Search for the cell housing the specified text and yield its (X, Y) center coordinate. 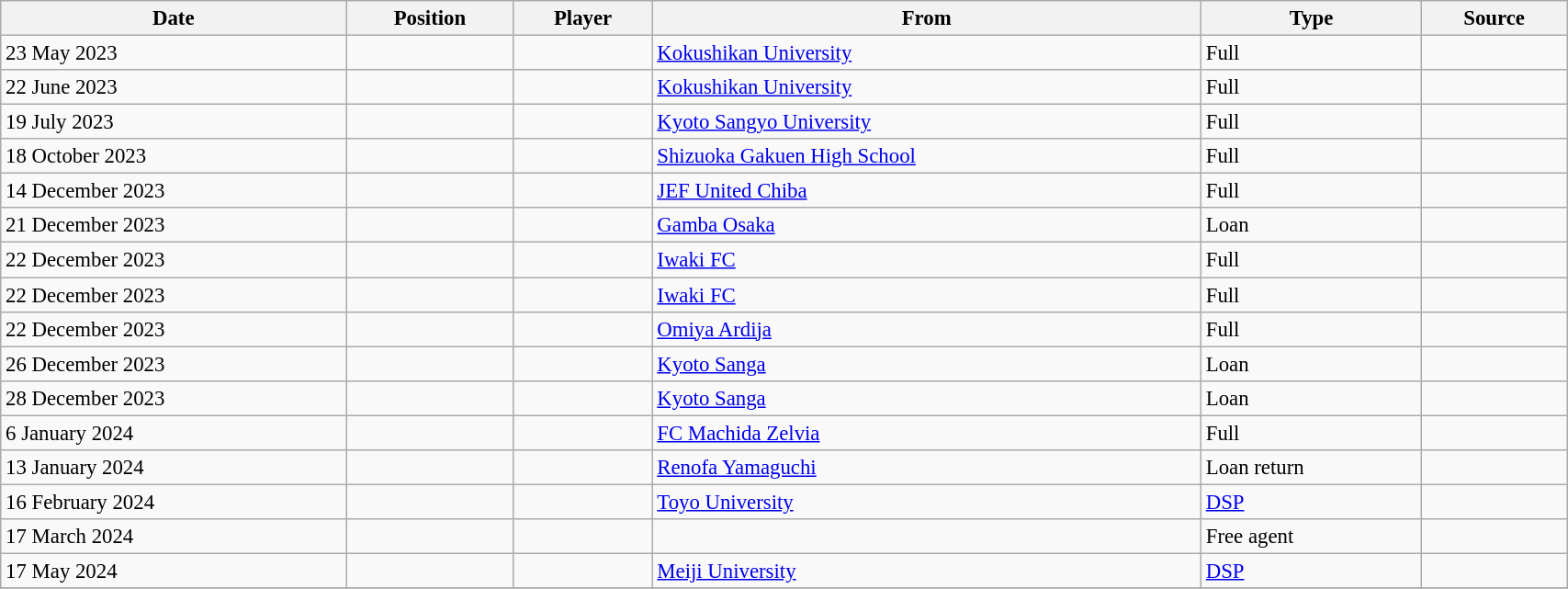
Free agent (1311, 537)
Source (1495, 18)
Kyoto Sangyo University (926, 122)
Position (430, 18)
6 January 2024 (174, 433)
17 May 2024 (174, 571)
Renofa Yamaguchi (926, 468)
23 May 2023 (174, 53)
Type (1311, 18)
JEF United Chiba (926, 191)
Player (582, 18)
Omiya Ardija (926, 329)
16 February 2024 (174, 502)
Shizuoka Gakuen High School (926, 156)
Toyo University (926, 502)
Gamba Osaka (926, 225)
28 December 2023 (174, 398)
26 December 2023 (174, 364)
18 October 2023 (174, 156)
17 March 2024 (174, 537)
Meiji University (926, 571)
19 July 2023 (174, 122)
22 June 2023 (174, 87)
13 January 2024 (174, 468)
14 December 2023 (174, 191)
FC Machida Zelvia (926, 433)
Loan return (1311, 468)
21 December 2023 (174, 225)
Date (174, 18)
From (926, 18)
